Return (X, Y) of the center of cell containing provided text 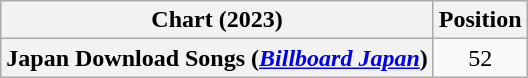
Position (480, 20)
52 (480, 58)
Chart (2023) (218, 20)
Japan Download Songs (Billboard Japan) (218, 58)
